From the cell containing the given text, extract its center point as (x, y) coordinate. 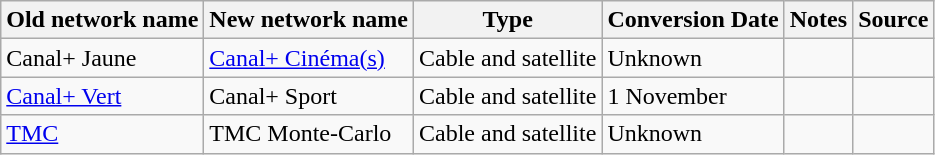
Old network name (102, 20)
TMC (102, 134)
Canal+ Jaune (102, 58)
Type (508, 20)
Source (894, 20)
Canal+ Cinéma(s) (309, 58)
Notes (818, 20)
Canal+ Vert (102, 96)
1 November (693, 96)
Canal+ Sport (309, 96)
New network name (309, 20)
Conversion Date (693, 20)
TMC Monte-Carlo (309, 134)
